Return the (x, y) coordinate for the center point of the cell that contains the specified text.  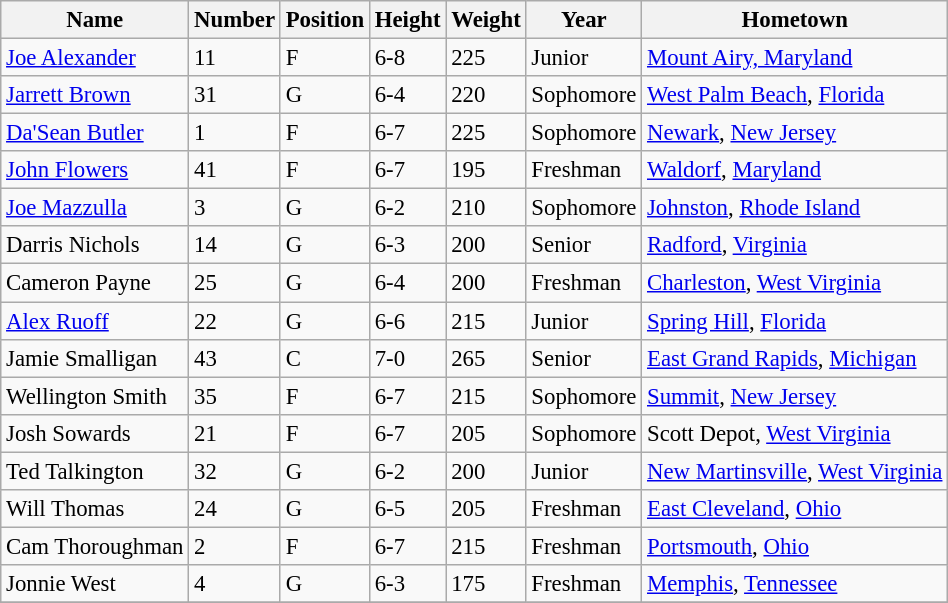
Cam Thoroughman (95, 546)
Cameron Payne (95, 283)
7-0 (407, 358)
24 (235, 509)
11 (235, 58)
New Martinsville, West Virginia (795, 471)
41 (235, 170)
43 (235, 358)
Portsmouth, Ohio (795, 546)
Mount Airy, Maryland (795, 58)
14 (235, 245)
East Cleveland, Ohio (795, 509)
Jamie Smalligan (95, 358)
Da'Sean Butler (95, 133)
Joe Alexander (95, 58)
Charleston, West Virginia (795, 283)
21 (235, 433)
Newark, New Jersey (795, 133)
Ted Talkington (95, 471)
Joe Mazzulla (95, 208)
Year (584, 20)
Jarrett Brown (95, 95)
2 (235, 546)
Position (324, 20)
West Palm Beach, Florida (795, 95)
1 (235, 133)
6-8 (407, 58)
Alex Ruoff (95, 321)
Height (407, 20)
Johnston, Rhode Island (795, 208)
31 (235, 95)
Waldorf, Maryland (795, 170)
265 (486, 358)
C (324, 358)
Number (235, 20)
Hometown (795, 20)
3 (235, 208)
Name (95, 20)
210 (486, 208)
35 (235, 396)
Spring Hill, Florida (795, 321)
Memphis, Tennessee (795, 584)
25 (235, 283)
Scott Depot, West Virginia (795, 433)
22 (235, 321)
Wellington Smith (95, 396)
Summit, New Jersey (795, 396)
John Flowers (95, 170)
195 (486, 170)
East Grand Rapids, Michigan (795, 358)
6-6 (407, 321)
Radford, Virginia (795, 245)
Darris Nichols (95, 245)
Josh Sowards (95, 433)
Will Thomas (95, 509)
4 (235, 584)
Jonnie West (95, 584)
32 (235, 471)
175 (486, 584)
6-5 (407, 509)
220 (486, 95)
Weight (486, 20)
